Scan for the cell matching the given text and deliver its (x, y) coordinate at center. 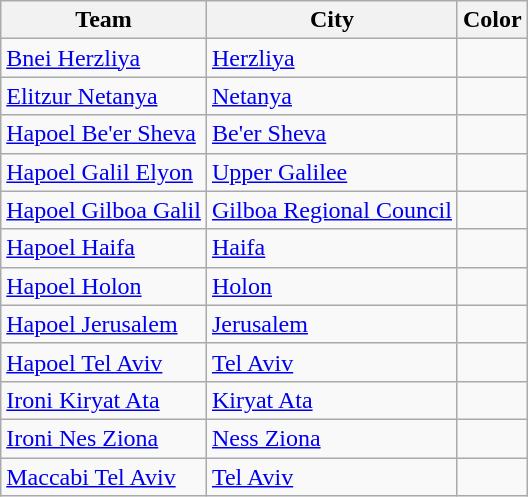
Bnei Herzliya (104, 58)
Hapoel Haifa (104, 248)
Upper Galilee (332, 172)
Holon (332, 286)
Haifa (332, 248)
Kiryat Ata (332, 400)
Color (492, 20)
City (332, 20)
Hapoel Be'er Sheva (104, 134)
Hapoel Galil Elyon (104, 172)
Hapoel Jerusalem (104, 324)
Ironi Kiryat Ata (104, 400)
Team (104, 20)
Elitzur Netanya (104, 96)
Ness Ziona (332, 438)
Hapoel Tel Aviv (104, 362)
Hapoel Holon (104, 286)
Maccabi Tel Aviv (104, 477)
Jerusalem (332, 324)
Be'er Sheva (332, 134)
Hapoel Gilboa Galil (104, 210)
Gilboa Regional Council (332, 210)
Netanya (332, 96)
Ironi Nes Ziona (104, 438)
Herzliya (332, 58)
